Return the (x, y) coordinate for the center point of the cell that contains the specified text.  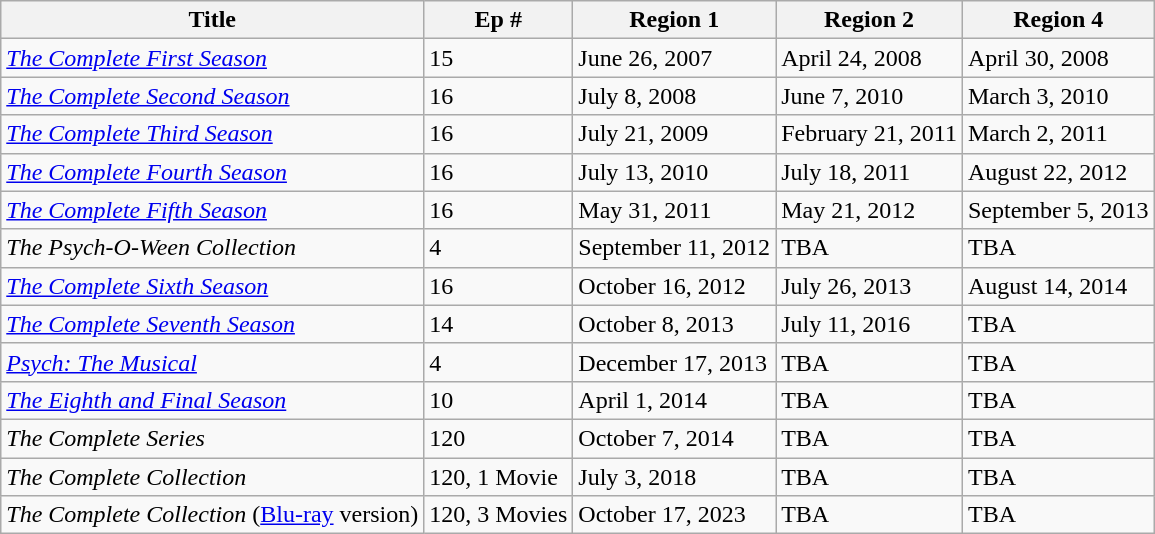
September 5, 2013 (1058, 210)
120, 1 Movie (498, 477)
July 21, 2009 (674, 134)
May 21, 2012 (870, 210)
The Complete Seventh Season (212, 324)
The Psych-O-Ween Collection (212, 248)
June 26, 2007 (674, 58)
October 16, 2012 (674, 286)
The Eighth and Final Season (212, 400)
July 13, 2010 (674, 172)
December 17, 2013 (674, 362)
Title (212, 20)
April 1, 2014 (674, 400)
October 8, 2013 (674, 324)
The Complete First Season (212, 58)
October 17, 2023 (674, 515)
Ep # (498, 20)
March 3, 2010 (1058, 96)
The Complete Second Season (212, 96)
August 22, 2012 (1058, 172)
April 24, 2008 (870, 58)
April 30, 2008 (1058, 58)
The Complete Fifth Season (212, 210)
Region 2 (870, 20)
Region 4 (1058, 20)
120 (498, 438)
September 11, 2012 (674, 248)
July 26, 2013 (870, 286)
Psych: The Musical (212, 362)
120, 3 Movies (498, 515)
July 18, 2011 (870, 172)
The Complete Third Season (212, 134)
10 (498, 400)
Region 1 (674, 20)
May 31, 2011 (674, 210)
March 2, 2011 (1058, 134)
July 8, 2008 (674, 96)
October 7, 2014 (674, 438)
June 7, 2010 (870, 96)
The Complete Fourth Season (212, 172)
The Complete Collection (212, 477)
The Complete Sixth Season (212, 286)
14 (498, 324)
August 14, 2014 (1058, 286)
The Complete Series (212, 438)
15 (498, 58)
February 21, 2011 (870, 134)
The Complete Collection (Blu-ray version) (212, 515)
July 3, 2018 (674, 477)
July 11, 2016 (870, 324)
